From the cell containing the given text, extract its center point as (X, Y) coordinate. 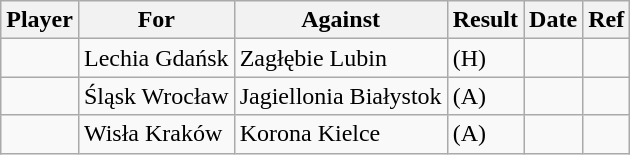
Result (485, 20)
Wisła Kraków (156, 134)
Jagiellonia Białystok (340, 96)
Korona Kielce (340, 134)
Against (340, 20)
Śląsk Wrocław (156, 96)
Zagłębie Lubin (340, 58)
Date (554, 20)
For (156, 20)
Lechia Gdańsk (156, 58)
(H) (485, 58)
Ref (606, 20)
Player (40, 20)
